From the cell containing the given text, extract its center point as (x, y) coordinate. 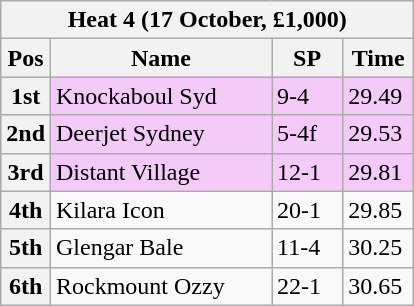
Kilara Icon (162, 210)
30.25 (378, 248)
Glengar Bale (162, 248)
5th (26, 248)
6th (26, 286)
Knockaboul Syd (162, 96)
11-4 (308, 248)
Name (162, 58)
2nd (26, 134)
4th (26, 210)
Deerjet Sydney (162, 134)
20-1 (308, 210)
SP (308, 58)
Time (378, 58)
12-1 (308, 172)
Rockmount Ozzy (162, 286)
29.81 (378, 172)
29.85 (378, 210)
29.49 (378, 96)
Distant Village (162, 172)
Heat 4 (17 October, £1,000) (208, 20)
Pos (26, 58)
5-4f (308, 134)
9-4 (308, 96)
30.65 (378, 286)
3rd (26, 172)
22-1 (308, 286)
29.53 (378, 134)
1st (26, 96)
